Return (x, y) of the center of cell containing provided text 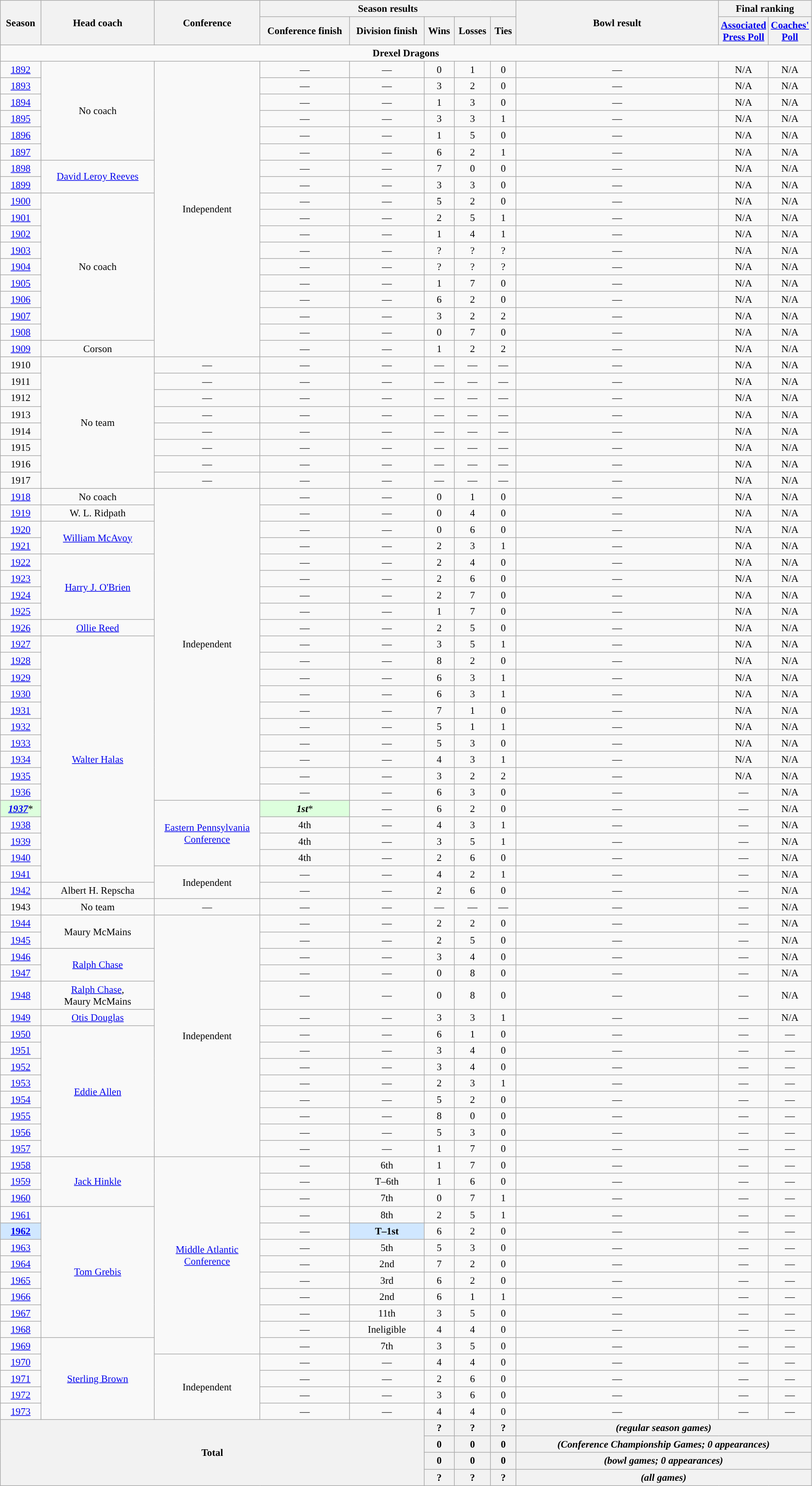
Middle Atlantic Conference (207, 1255)
1950 (21, 1034)
Bowl result (617, 23)
1941 (21, 874)
1931 (21, 710)
1932 (21, 726)
(all games) (663, 1477)
1896 (21, 135)
1901 (21, 218)
Head coach (98, 23)
1923 (21, 579)
(bowl games; 0 appearances) (663, 1461)
Harry J. O'Brien (98, 587)
1922 (21, 563)
1916 (21, 464)
1971 (21, 1379)
1938 (21, 825)
Season results (388, 9)
1897 (21, 152)
1959 (21, 1182)
Final ranking (765, 9)
1972 (21, 1395)
1944 (21, 924)
Corson (98, 349)
1924 (21, 595)
Season (21, 23)
1963 (21, 1248)
William McAvoy (98, 537)
1967 (21, 1313)
1908 (21, 332)
1947 (21, 973)
Division finish (387, 31)
David Leroy Reeves (98, 176)
1921 (21, 546)
1920 (21, 529)
11th (387, 1313)
1912 (21, 398)
1956 (21, 1133)
1902 (21, 234)
Drexel Dragons (406, 53)
Ollie Reed (98, 628)
1952 (21, 1067)
1930 (21, 694)
T–6th (387, 1182)
1965 (21, 1280)
1957 (21, 1149)
8th (387, 1215)
6th (387, 1165)
1968 (21, 1330)
1939 (21, 842)
1945 (21, 940)
Ties (503, 31)
1951 (21, 1051)
Albert H. Repscha (98, 891)
1919 (21, 513)
1970 (21, 1362)
1905 (21, 283)
W. L. Ridpath (98, 513)
Ralph Chase (98, 964)
1953 (21, 1083)
1960 (21, 1198)
Total (212, 1452)
1949 (21, 1018)
1915 (21, 447)
3rd (387, 1280)
1898 (21, 168)
Losses (473, 31)
(Conference Championship Games; 0 appearances) (663, 1445)
1954 (21, 1100)
Walter Halas (98, 759)
1927 (21, 644)
1973 (21, 1412)
1936 (21, 792)
1946 (21, 957)
1948 (21, 995)
1937* (21, 809)
Maury McMains (98, 932)
1940 (21, 858)
Ralph Chase,Maury McMains (98, 995)
1955 (21, 1116)
1961 (21, 1215)
Jack Hinkle (98, 1182)
1899 (21, 185)
1933 (21, 743)
Conference finish (305, 31)
1962 (21, 1231)
1943 (21, 907)
Ineligible (387, 1330)
Eastern Pennsylvania Conference (207, 833)
1894 (21, 103)
1958 (21, 1165)
1903 (21, 250)
1895 (21, 119)
1914 (21, 431)
1928 (21, 661)
1934 (21, 760)
1909 (21, 349)
1917 (21, 480)
1935 (21, 776)
T–1st (387, 1231)
1st* (305, 809)
1893 (21, 86)
(regular season games) (663, 1428)
1925 (21, 612)
1906 (21, 300)
Sterling Brown (98, 1379)
5th (387, 1248)
1926 (21, 628)
1969 (21, 1346)
1942 (21, 891)
1904 (21, 267)
Associated Press Poll (743, 31)
1966 (21, 1297)
1929 (21, 677)
1911 (21, 382)
1892 (21, 70)
1913 (21, 415)
1964 (21, 1264)
Eddie Allen (98, 1091)
Conference (207, 23)
Tom Grebis (98, 1272)
1900 (21, 201)
1918 (21, 497)
1907 (21, 316)
Coaches' Poll (790, 31)
Otis Douglas (98, 1018)
Wins (439, 31)
1910 (21, 365)
